Identify which cell holds the provided text, then report its [X, Y] central coordinate. 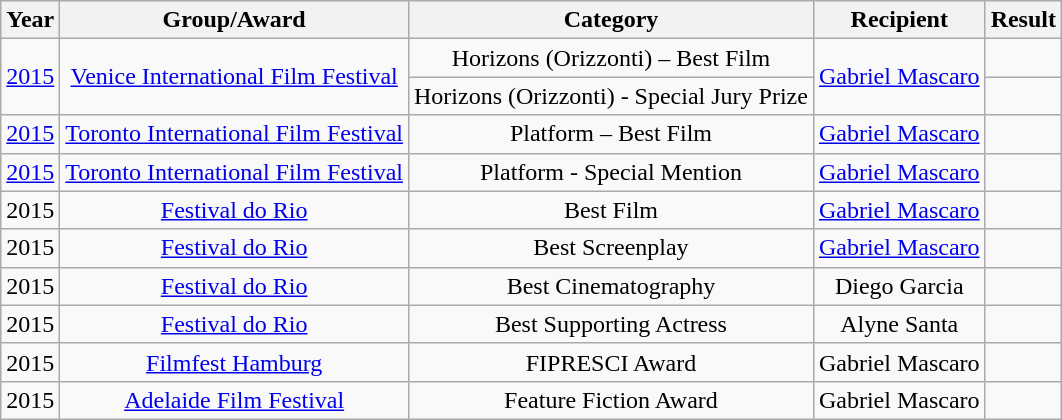
Platform - Special Mention [610, 172]
Group/Award [234, 20]
Venice International Film Festival [234, 77]
FIPRESCI Award [610, 362]
Filmfest Hamburg [234, 362]
Best Film [610, 210]
Horizons (Orizzonti) – Best Film [610, 58]
Horizons (Orizzonti) - Special Jury Prize [610, 96]
Category [610, 20]
Recipient [899, 20]
Best Supporting Actress [610, 324]
Best Screenplay [610, 248]
Platform – Best Film [610, 134]
Best Cinematography [610, 286]
Diego Garcia [899, 286]
Adelaide Film Festival [234, 400]
Feature Fiction Award [610, 400]
Year [30, 20]
Result [1023, 20]
Alyne Santa [899, 324]
